Identify which cell holds the provided text, then report its (X, Y) central coordinate. 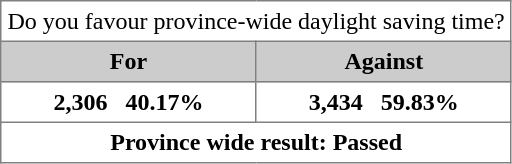
Province wide result: Passed (256, 142)
Do you favour province-wide daylight saving time? (256, 21)
Against (384, 61)
For (128, 61)
2,306 40.17% (128, 102)
3,434 59.83% (384, 102)
